Capture the cell that displays the provided text and extract its (x, y) central coordinate. 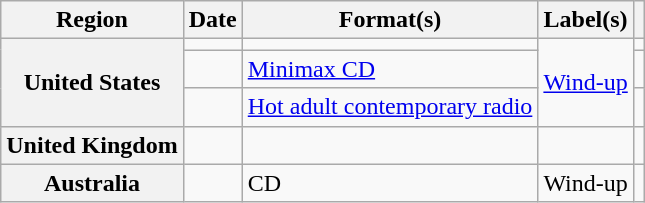
Minimax CD (390, 69)
Label(s) (586, 20)
Format(s) (390, 20)
Region (92, 20)
CD (390, 183)
Australia (92, 183)
Date (212, 20)
Hot adult contemporary radio (390, 107)
United Kingdom (92, 145)
United States (92, 82)
